Locate the cell with the specified text and output its [X, Y] center coordinate. 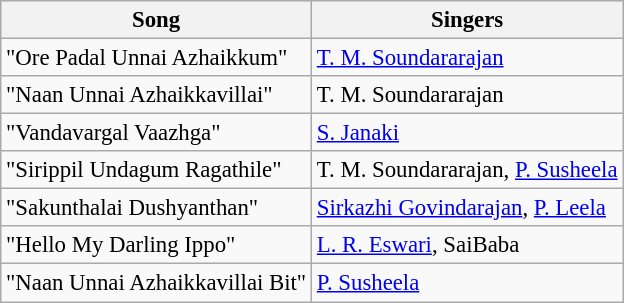
Singers [466, 20]
"Sirippil Undagum Ragathile" [156, 170]
Sirkazhi Govindarajan, P. Leela [466, 208]
L. R. Eswari, SaiBaba [466, 245]
T. M. Soundararajan, P. Susheela [466, 170]
P. Susheela [466, 283]
S. Janaki [466, 133]
"Sakunthalai Dushyanthan" [156, 208]
"Hello My Darling Ippo" [156, 245]
"Naan Unnai Azhaikkavillai" [156, 95]
Song [156, 20]
"Naan Unnai Azhaikkavillai Bit" [156, 283]
"Vandavargal Vaazhga" [156, 133]
"Ore Padal Unnai Azhaikkum" [156, 58]
